Output the [x, y] coordinate of the center of the cell containing the given text.  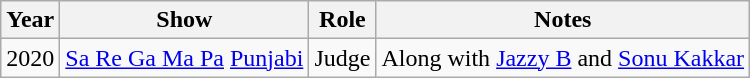
Role [342, 20]
Along with Jazzy B and Sonu Kakkar [563, 58]
Year [30, 20]
Notes [563, 20]
Judge [342, 58]
Sa Re Ga Ma Pa Punjabi [184, 58]
2020 [30, 58]
Show [184, 20]
